Return the (X, Y) coordinate for the center point of the cell that contains the specified text.  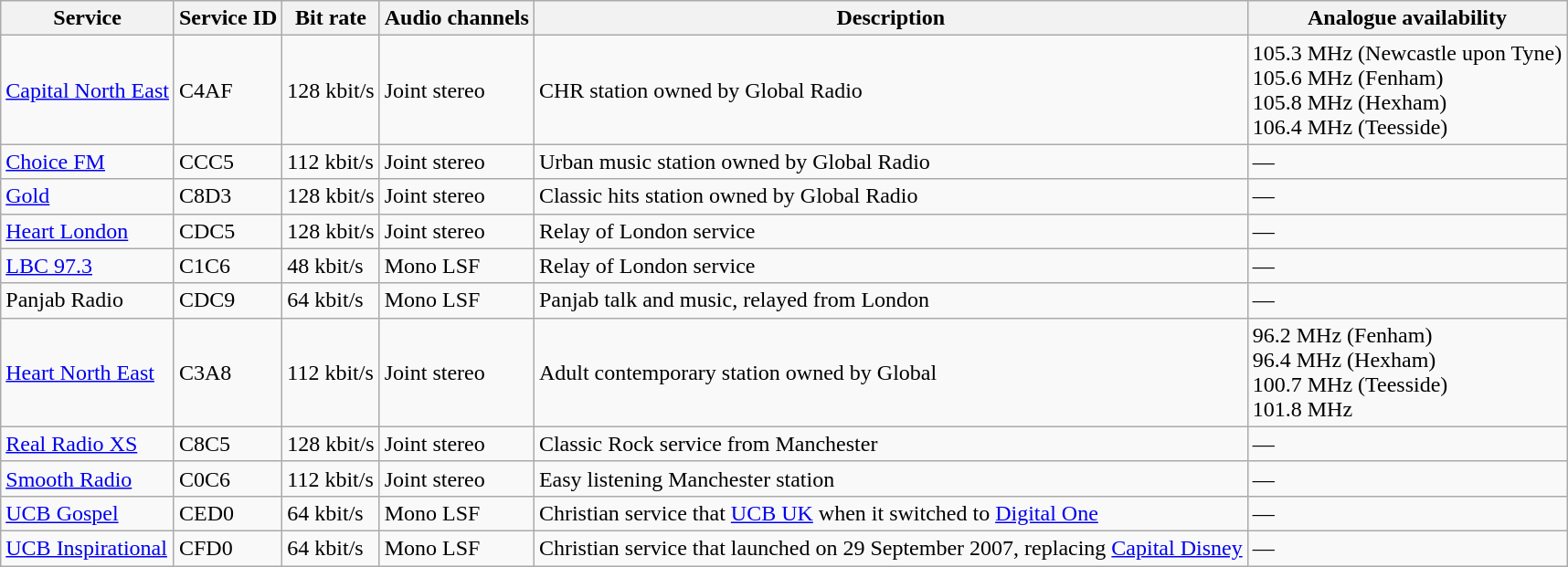
C1C6 (228, 266)
Real Radio XS (88, 444)
Choice FM (88, 162)
CED0 (228, 513)
C8D3 (228, 196)
UCB Gospel (88, 513)
Heart London (88, 231)
LBC 97.3 (88, 266)
Panjab talk and music, relayed from London (890, 300)
CHR station owned by Global Radio (890, 89)
105.3 MHz (Newcastle upon Tyne)105.6 MHz (Fenham)105.8 MHz (Hexham)106.4 MHz (Teesside) (1407, 89)
Gold (88, 196)
Capital North East (88, 89)
UCB Inspirational (88, 548)
48 kbit/s (331, 266)
Heart North East (88, 373)
Analogue availability (1407, 18)
Easy listening Manchester station (890, 478)
Audio channels (457, 18)
Service ID (228, 18)
CDC9 (228, 300)
Description (890, 18)
Service (88, 18)
C0C6 (228, 478)
C3A8 (228, 373)
CFD0 (228, 548)
Bit rate (331, 18)
C8C5 (228, 444)
Adult contemporary station owned by Global (890, 373)
Christian service that launched on 29 September 2007, replacing Capital Disney (890, 548)
CCC5 (228, 162)
Classic Rock service from Manchester (890, 444)
Christian service that UCB UK when it switched to Digital One (890, 513)
CDC5 (228, 231)
C4AF (228, 89)
Panjab Radio (88, 300)
Urban music station owned by Global Radio (890, 162)
96.2 MHz (Fenham)96.4 MHz (Hexham)100.7 MHz (Teesside)101.8 MHz (1407, 373)
Smooth Radio (88, 478)
Classic hits station owned by Global Radio (890, 196)
